Identify which cell holds the provided text, then report its [X, Y] central coordinate. 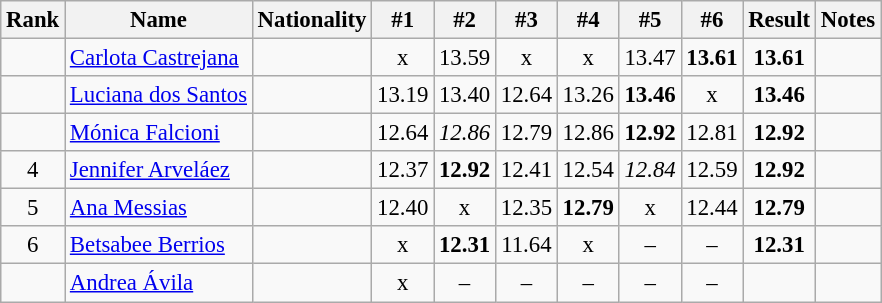
12.81 [712, 133]
12.59 [712, 170]
12.35 [526, 208]
12.84 [650, 170]
Andrea Ávila [159, 283]
Name [159, 20]
Result [780, 20]
13.47 [650, 58]
#2 [465, 20]
Nationality [312, 20]
#4 [588, 20]
13.26 [588, 95]
13.40 [465, 95]
#5 [650, 20]
11.64 [526, 245]
4 [33, 170]
Carlota Castrejana [159, 58]
12.44 [712, 208]
Jennifer Arveláez [159, 170]
#1 [403, 20]
Rank [33, 20]
Notes [848, 20]
Mónica Falcioni [159, 133]
12.40 [403, 208]
Luciana dos Santos [159, 95]
Ana Messias [159, 208]
12.37 [403, 170]
13.19 [403, 95]
5 [33, 208]
#6 [712, 20]
6 [33, 245]
12.54 [588, 170]
Betsabee Berrios [159, 245]
12.41 [526, 170]
#3 [526, 20]
13.59 [465, 58]
